For the text-containing cell, return its midpoint in [x, y] coordinate format. 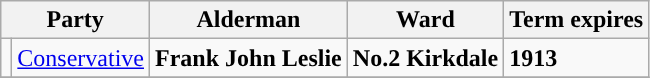
No.2 Kirkdale [425, 58]
Frank John Leslie [249, 58]
Party [76, 20]
Conservative [81, 58]
Term expires [576, 20]
1913 [576, 58]
Alderman [249, 20]
Ward [425, 20]
